Extract the [x, y] coordinate from the center of the cell holding the provided text.  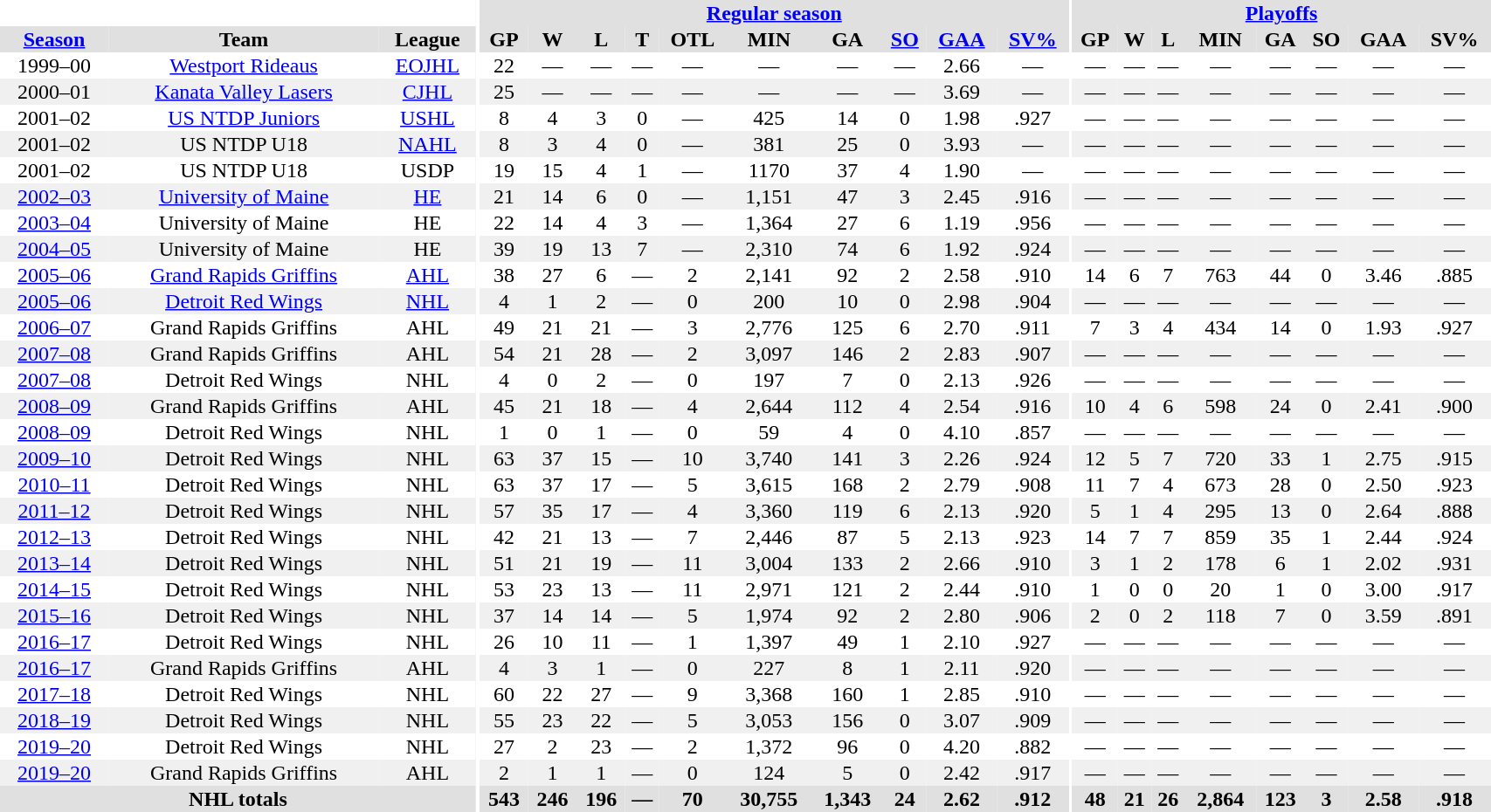
2.10 [962, 642]
720 [1221, 458]
2017–18 [54, 694]
123 [1280, 799]
51 [504, 563]
1.93 [1383, 327]
3.93 [962, 144]
2.42 [962, 773]
30,755 [769, 799]
2.79 [962, 485]
2.83 [962, 354]
NAHL [428, 144]
2.26 [962, 458]
1.92 [962, 249]
55 [504, 720]
2,310 [769, 249]
2003–04 [54, 223]
121 [847, 589]
124 [769, 773]
.882 [1032, 747]
NHL totals [238, 799]
2.62 [962, 799]
Kanata Valley Lasers [244, 92]
3,368 [769, 694]
2010–11 [54, 485]
2009–10 [54, 458]
.956 [1032, 223]
295 [1221, 511]
2.50 [1383, 485]
.904 [1032, 301]
2.64 [1383, 511]
.908 [1032, 485]
2006–07 [54, 327]
59 [769, 432]
141 [847, 458]
1999–00 [54, 65]
38 [504, 275]
1170 [769, 170]
227 [769, 668]
.900 [1455, 406]
USDP [428, 170]
3.59 [1383, 616]
118 [1221, 616]
2.11 [962, 668]
859 [1221, 537]
4.20 [962, 747]
.915 [1455, 458]
2,141 [769, 275]
168 [847, 485]
673 [1221, 485]
Regular season [774, 13]
2.54 [962, 406]
2.98 [962, 301]
OTL [694, 39]
.885 [1455, 275]
.926 [1032, 380]
146 [847, 354]
2.02 [1383, 563]
1,974 [769, 616]
763 [1221, 275]
54 [504, 354]
12 [1095, 458]
125 [847, 327]
57 [504, 511]
246 [553, 799]
1,151 [769, 196]
Season [54, 39]
1.90 [962, 170]
.907 [1032, 354]
2,864 [1221, 799]
.931 [1455, 563]
48 [1095, 799]
45 [504, 406]
1.19 [962, 223]
96 [847, 747]
League [428, 39]
.911 [1032, 327]
CJHL [428, 92]
.918 [1455, 799]
2.45 [962, 196]
3,004 [769, 563]
2.70 [962, 327]
381 [769, 144]
39 [504, 249]
T [643, 39]
2000–01 [54, 92]
3.00 [1383, 589]
160 [847, 694]
9 [694, 694]
44 [1280, 275]
Westport Rideaus [244, 65]
US NTDP Juniors [244, 118]
2014–15 [54, 589]
3,740 [769, 458]
18 [601, 406]
2012–13 [54, 537]
.906 [1032, 616]
47 [847, 196]
20 [1221, 589]
2,971 [769, 589]
1,397 [769, 642]
2,776 [769, 327]
2,644 [769, 406]
.909 [1032, 720]
3.46 [1383, 275]
.891 [1455, 616]
425 [769, 118]
119 [847, 511]
3,097 [769, 354]
3,615 [769, 485]
2002–03 [54, 196]
USHL [428, 118]
33 [1280, 458]
2,446 [769, 537]
2011–12 [54, 511]
74 [847, 249]
.912 [1032, 799]
60 [504, 694]
3.07 [962, 720]
87 [847, 537]
598 [1221, 406]
178 [1221, 563]
.857 [1032, 432]
133 [847, 563]
42 [504, 537]
53 [504, 589]
197 [769, 380]
Playoffs [1282, 13]
156 [847, 720]
1,372 [769, 747]
2004–05 [54, 249]
434 [1221, 327]
3,053 [769, 720]
2.75 [1383, 458]
1,343 [847, 799]
112 [847, 406]
3,360 [769, 511]
2015–16 [54, 616]
2.41 [1383, 406]
196 [601, 799]
200 [769, 301]
2013–14 [54, 563]
3.69 [962, 92]
2018–19 [54, 720]
2.85 [962, 694]
70 [694, 799]
1,364 [769, 223]
543 [504, 799]
EOJHL [428, 65]
2.80 [962, 616]
4.10 [962, 432]
.888 [1455, 511]
1.98 [962, 118]
Team [244, 39]
